Locate the cell with the specified text and output its (X, Y) center coordinate. 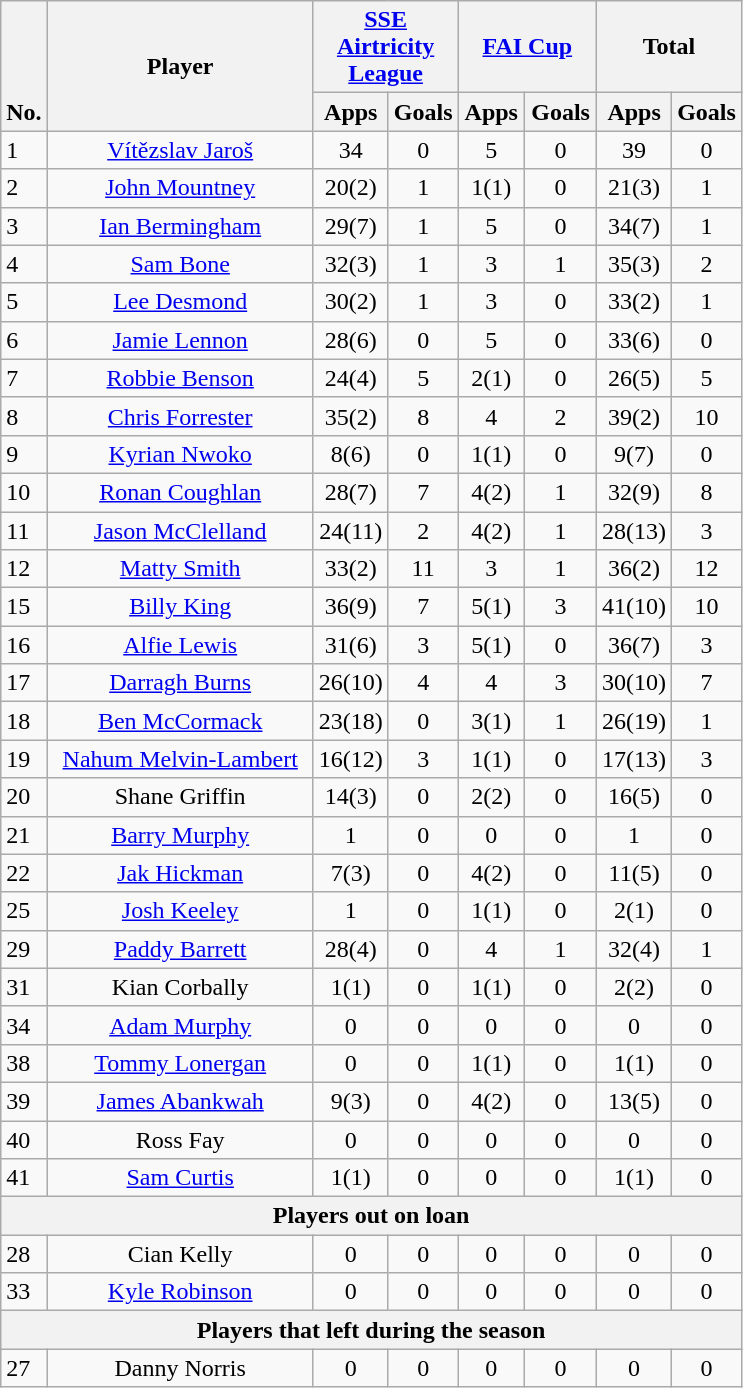
Total (670, 47)
Sam Curtis (180, 1178)
Barry Murphy (180, 835)
26(19) (634, 721)
Players out on loan (372, 1216)
Kyrian Nwoko (180, 454)
Matty Smith (180, 569)
16(5) (634, 797)
Robbie Benson (180, 378)
Chris Forrester (180, 416)
33 (24, 1292)
18 (24, 721)
21(3) (634, 188)
Paddy Barrett (180, 949)
Alfie Lewis (180, 645)
32(4) (634, 949)
Kyle Robinson (180, 1292)
28(6) (350, 340)
9(7) (634, 454)
32(3) (350, 264)
Tommy Lonergan (180, 1063)
36(2) (634, 569)
Lee Desmond (180, 302)
Jason McClelland (180, 531)
SSE Airtricity League (386, 47)
14(3) (350, 797)
Vítězslav Jaroš (180, 150)
24(4) (350, 378)
11(5) (634, 873)
26(5) (634, 378)
8(6) (350, 454)
24(11) (350, 531)
28(13) (634, 531)
James Abankwah (180, 1101)
41 (24, 1178)
Josh Keeley (180, 911)
Sam Bone (180, 264)
No. (24, 66)
Ian Bermingham (180, 226)
FAI Cup (528, 47)
3(1) (492, 721)
Adam Murphy (180, 1025)
Billy King (180, 607)
28(4) (350, 949)
29(7) (350, 226)
20(2) (350, 188)
Ben McCormack (180, 721)
38 (24, 1063)
39(2) (634, 416)
Jak Hickman (180, 873)
30(10) (634, 683)
29 (24, 949)
Jamie Lennon (180, 340)
16 (24, 645)
John Mountney (180, 188)
33(6) (634, 340)
Shane Griffin (180, 797)
25 (24, 911)
9 (24, 454)
Kian Corbally (180, 987)
Nahum Melvin-Lambert (180, 759)
9(3) (350, 1101)
36(7) (634, 645)
7(3) (350, 873)
Darragh Burns (180, 683)
16(12) (350, 759)
35(3) (634, 264)
Cian Kelly (180, 1254)
27 (24, 1368)
31(6) (350, 645)
34(7) (634, 226)
30(2) (350, 302)
Ross Fay (180, 1139)
17 (24, 683)
36(9) (350, 607)
Danny Norris (180, 1368)
23(18) (350, 721)
15 (24, 607)
20 (24, 797)
40 (24, 1139)
35(2) (350, 416)
28(7) (350, 492)
17(13) (634, 759)
31 (24, 987)
32(9) (634, 492)
Players that left during the season (372, 1330)
6 (24, 340)
Ronan Coughlan (180, 492)
22 (24, 873)
19 (24, 759)
41(10) (634, 607)
26(10) (350, 683)
Player (180, 66)
13(5) (634, 1101)
28 (24, 1254)
21 (24, 835)
